Capture the cell that displays the provided text and extract its (x, y) central coordinate. 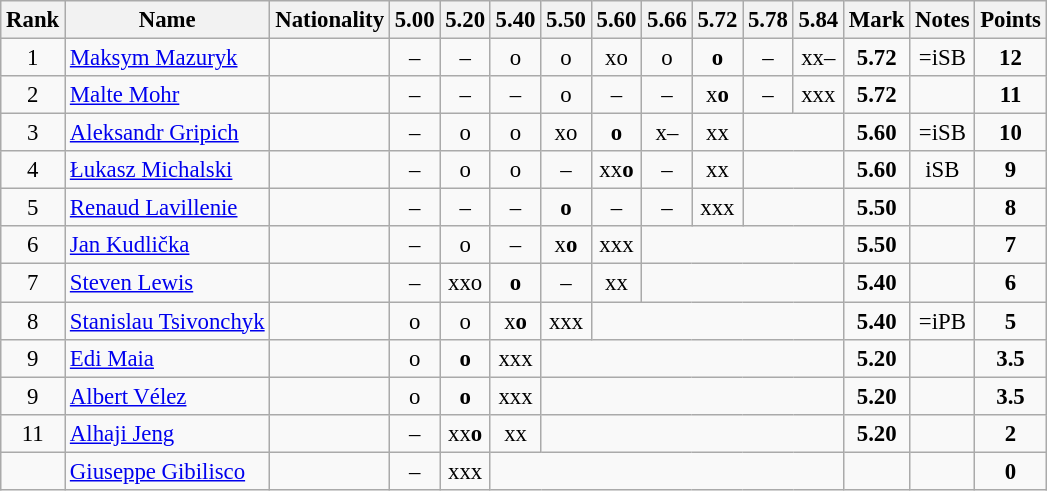
Giuseppe Gibilisco (168, 471)
Aleksandr Gripich (168, 133)
12 (1010, 58)
5.66 (667, 20)
Points (1010, 20)
0 (1010, 471)
Jan Kudlička (168, 245)
Maksym Mazuryk (168, 58)
Łukasz Michalski (168, 170)
Name (168, 20)
x– (667, 133)
Malte Mohr (168, 95)
Renaud Lavillenie (168, 208)
Edi Maia (168, 358)
3 (33, 133)
Steven Lewis (168, 283)
Rank (33, 20)
10 (1010, 133)
iSB (942, 170)
5.78 (768, 20)
1 (33, 58)
Albert Vélez (168, 396)
4 (33, 170)
Nationality (330, 20)
5.00 (414, 20)
xx– (818, 58)
Mark (877, 20)
5.84 (818, 20)
Notes (942, 20)
Alhaji Jeng (168, 433)
=iPB (942, 321)
Stanislau Tsivonchyk (168, 321)
